Return the [x, y] coordinate for the center point of the cell that contains the specified text.  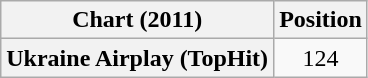
Ukraine Airplay (TopHit) [138, 58]
124 [321, 58]
Position [321, 20]
Chart (2011) [138, 20]
